Provide the (x, y) coordinate of the cell's center where the given text is located.  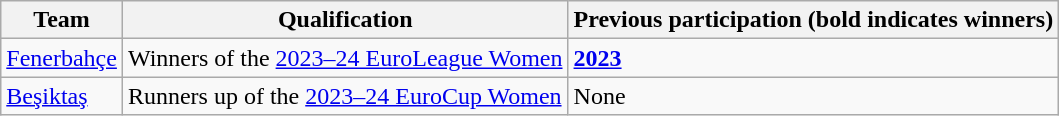
Qualification (345, 20)
Winners of the 2023–24 EuroLeague Women (345, 58)
Previous participation (bold indicates winners) (814, 20)
Runners up of the 2023–24 EuroCup Women (345, 96)
2023 (814, 58)
Beşiktaş (62, 96)
None (814, 96)
Fenerbahçe (62, 58)
Team (62, 20)
